For the text-containing cell, return its midpoint in [x, y] coordinate format. 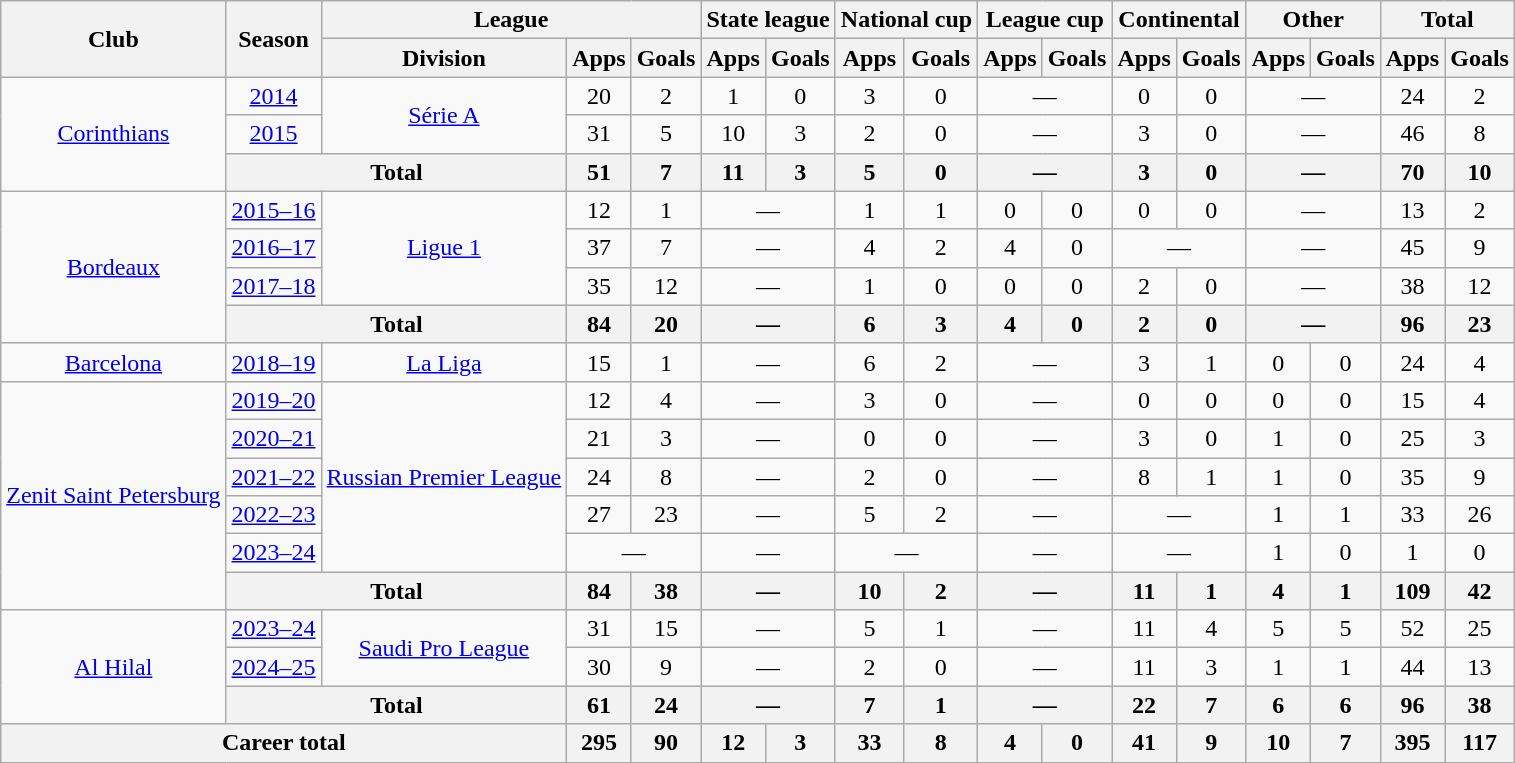
Série A [444, 115]
30 [599, 667]
2021–22 [274, 477]
Bordeaux [114, 267]
Corinthians [114, 134]
La Liga [444, 362]
51 [599, 172]
National cup [906, 20]
22 [1144, 705]
Continental [1179, 20]
Ligue 1 [444, 248]
70 [1412, 172]
26 [1480, 515]
League [511, 20]
37 [599, 248]
109 [1412, 591]
2016–17 [274, 248]
2015–16 [274, 210]
295 [599, 743]
117 [1480, 743]
Season [274, 39]
44 [1412, 667]
Zenit Saint Petersburg [114, 495]
61 [599, 705]
Other [1313, 20]
42 [1480, 591]
Russian Premier League [444, 476]
Al Hilal [114, 667]
2014 [274, 96]
2022–23 [274, 515]
46 [1412, 134]
52 [1412, 629]
21 [599, 438]
League cup [1045, 20]
2015 [274, 134]
27 [599, 515]
2018–19 [274, 362]
2019–20 [274, 400]
45 [1412, 248]
State league [768, 20]
Saudi Pro League [444, 648]
Division [444, 58]
90 [666, 743]
Barcelona [114, 362]
395 [1412, 743]
41 [1144, 743]
2020–21 [274, 438]
2024–25 [274, 667]
2017–18 [274, 286]
Club [114, 39]
Career total [284, 743]
